Pinpoint the cell where the given text exists, returning its (X, Y) midpoint coordinate. 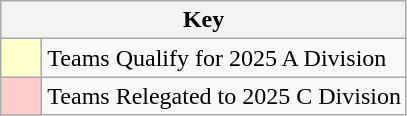
Key (204, 20)
Teams Relegated to 2025 C Division (224, 96)
Teams Qualify for 2025 A Division (224, 58)
